Determine the [x, y] coordinate at the center of the cell enclosing the given text.  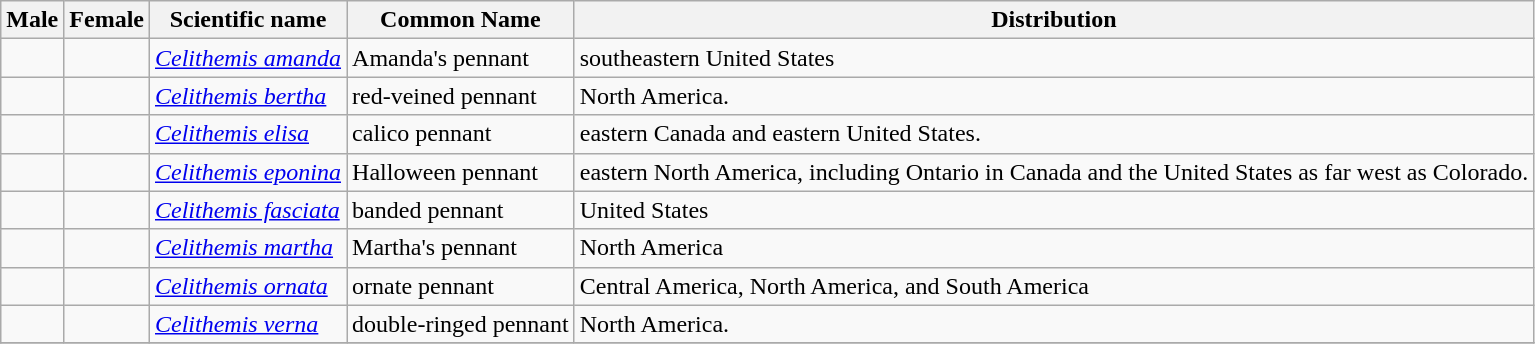
red-veined pennant [461, 96]
Celithemis bertha [248, 96]
Celithemis elisa [248, 134]
North America [1054, 248]
Male [32, 20]
Celithemis fasciata [248, 210]
southeastern United States [1054, 58]
eastern Canada and eastern United States. [1054, 134]
Common Name [461, 20]
Central America, North America, and South America [1054, 286]
Celithemis amanda [248, 58]
Amanda's pennant [461, 58]
Scientific name [248, 20]
calico pennant [461, 134]
Female [107, 20]
Celithemis ornata [248, 286]
ornate pennant [461, 286]
Celithemis eponina [248, 172]
Halloween pennant [461, 172]
Martha's pennant [461, 248]
United States [1054, 210]
eastern North America, including Ontario in Canada and the United States as far west as Colorado. [1054, 172]
banded pennant [461, 210]
double-ringed pennant [461, 324]
Celithemis verna [248, 324]
Celithemis martha [248, 248]
Distribution [1054, 20]
